Detect which cell encompasses the target text, then output its (X, Y) center coordinate. 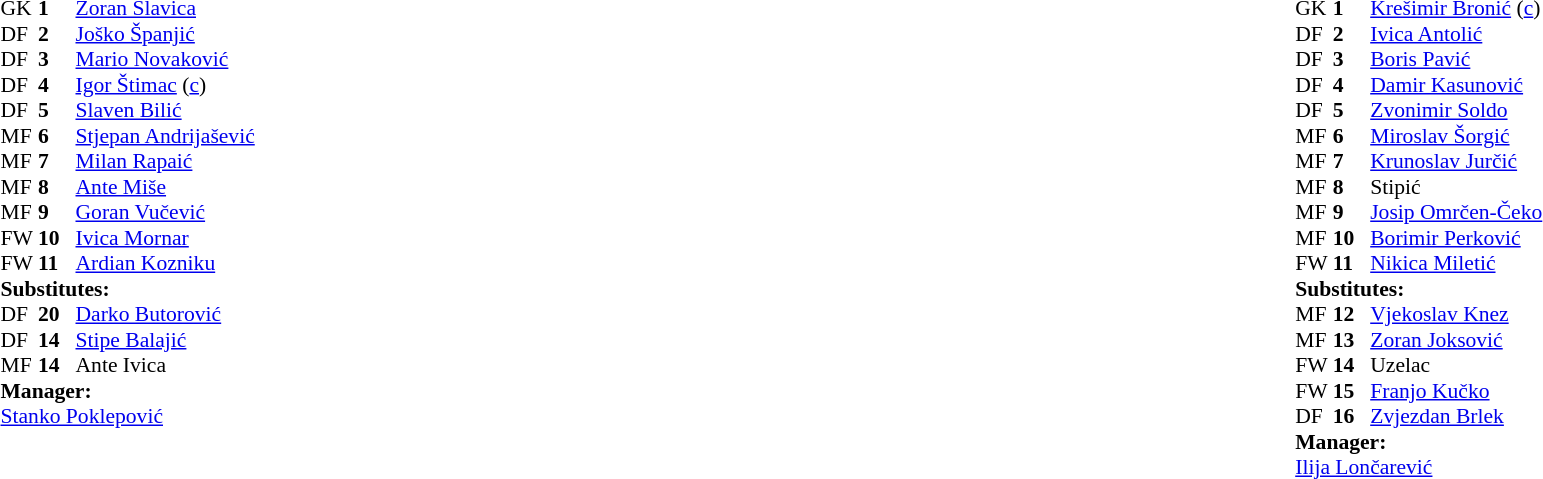
Ante Miše (166, 187)
Borimir Perković (1456, 238)
Uzelac (1456, 365)
Goran Vučević (166, 213)
Stjepan Andrijašević (166, 136)
Ante Ivica (166, 365)
Slaven Bilić (166, 111)
12 (1352, 315)
15 (1352, 391)
Ivica Mornar (166, 238)
Zvjezdan Brlek (1456, 417)
Zvonimir Soldo (1456, 111)
Josip Omrčen-Čeko (1456, 213)
Joško Španjić (166, 34)
Darko Butorović (166, 315)
Krunoslav Jurčić (1456, 161)
Stanko Poklepović (127, 417)
20 (57, 315)
Stipe Balajić (166, 340)
Ivica Antolić (1456, 34)
Boris Pavić (1456, 59)
Igor Štimac (c) (166, 85)
Stipić (1456, 187)
Zoran Joksović (1456, 340)
Damir Kasunović (1456, 85)
16 (1352, 417)
Franjo Kučko (1456, 391)
13 (1352, 340)
Miroslav Šorgić (1456, 136)
Mario Novaković (166, 59)
Milan Rapaić (166, 161)
Ardian Kozniku (166, 263)
Vjekoslav Knez (1456, 315)
Nikica Miletić (1456, 263)
